Output the (x, y) coordinate of the center of the cell containing the given text.  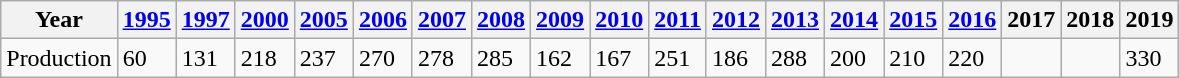
1995 (146, 20)
60 (146, 58)
186 (736, 58)
285 (502, 58)
218 (264, 58)
278 (442, 58)
2006 (382, 20)
162 (560, 58)
251 (678, 58)
2011 (678, 20)
167 (620, 58)
1997 (206, 20)
2019 (1150, 20)
2009 (560, 20)
2013 (796, 20)
200 (854, 58)
2008 (502, 20)
220 (972, 58)
210 (914, 58)
237 (324, 58)
2000 (264, 20)
270 (382, 58)
2016 (972, 20)
2012 (736, 20)
2018 (1090, 20)
330 (1150, 58)
2005 (324, 20)
Year (59, 20)
288 (796, 58)
2010 (620, 20)
2014 (854, 20)
2017 (1032, 20)
131 (206, 58)
Production (59, 58)
2015 (914, 20)
2007 (442, 20)
